Scan for the cell matching the given text and deliver its [x, y] coordinate at center. 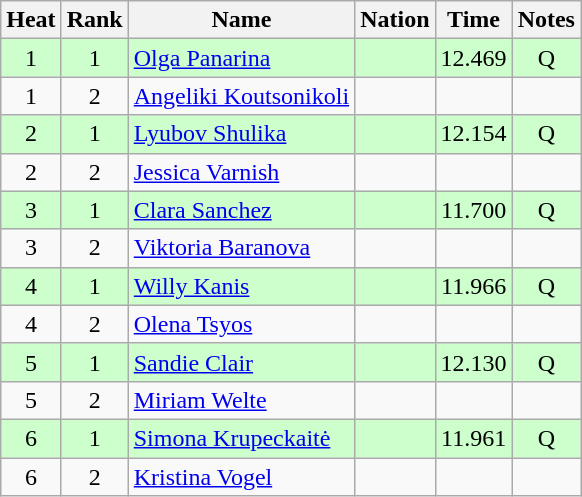
Rank [94, 20]
Name [241, 20]
Lyubov Shulika [241, 134]
Olena Tsyos [241, 324]
Jessica Varnish [241, 172]
Notes [546, 20]
Willy Kanis [241, 286]
Time [474, 20]
Sandie Clair [241, 362]
Simona Krupeckaitė [241, 438]
11.700 [474, 210]
Angeliki Koutsonikoli [241, 96]
Heat [31, 20]
Viktoria Baranova [241, 248]
Miriam Welte [241, 400]
12.469 [474, 58]
12.130 [474, 362]
11.961 [474, 438]
Kristina Vogel [241, 477]
Clara Sanchez [241, 210]
12.154 [474, 134]
Nation [395, 20]
Olga Panarina [241, 58]
11.966 [474, 286]
